Search for the cell housing the specified text and yield its [x, y] center coordinate. 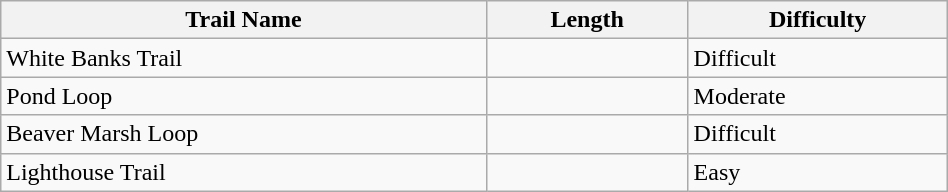
Difficulty [818, 20]
Length [587, 20]
White Banks Trail [244, 58]
Lighthouse Trail [244, 172]
Beaver Marsh Loop [244, 134]
Trail Name [244, 20]
Pond Loop [244, 96]
Easy [818, 172]
Moderate [818, 96]
